Capture the cell that displays the provided text and extract its (x, y) central coordinate. 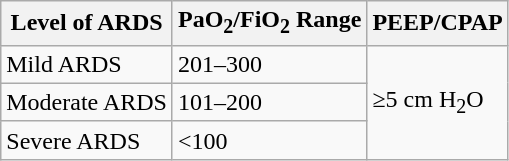
PaO2/FiO2 Range (269, 23)
Mild ARDS (87, 64)
Moderate ARDS (87, 102)
≥5 cm H2O (438, 102)
Severe ARDS (87, 140)
<100 (269, 140)
PEEP/CPAP (438, 23)
Level of ARDS (87, 23)
101–200 (269, 102)
201–300 (269, 64)
